Extract the (x, y) coordinate from the center of the cell holding the provided text.  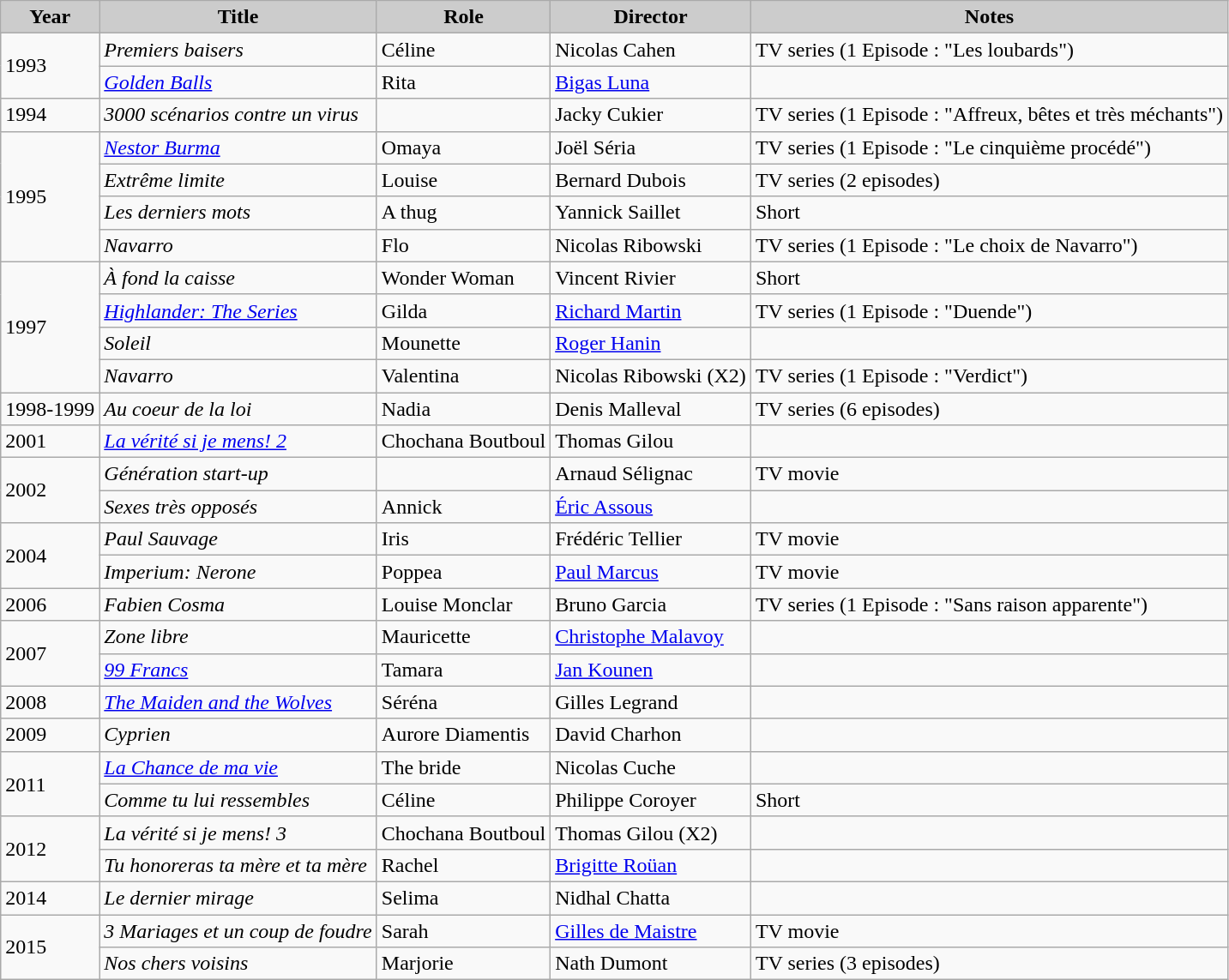
Valentina (463, 376)
Denis Malleval (651, 409)
Le dernier mirage (238, 898)
Nicolas Cuche (651, 767)
2012 (50, 849)
Omaya (463, 147)
La Chance de ma vie (238, 767)
Wonder Woman (463, 278)
TV series (2 episodes) (989, 180)
Vincent Rivier (651, 278)
Nicolas Ribowski (651, 245)
TV series (1 Episode : "Sans raison apparente") (989, 604)
Éric Assous (651, 507)
Brigitte Roüan (651, 865)
Nicolas Ribowski (X2) (651, 376)
Génération start-up (238, 474)
Les derniers mots (238, 213)
Imperium: Nerone (238, 572)
Bruno Garcia (651, 604)
Flo (463, 245)
Year (50, 17)
TV series (1 Episode : "Affreux, bêtes et très méchants") (989, 115)
Philippe Coroyer (651, 800)
La vérité si je mens! 2 (238, 442)
Arnaud Sélignac (651, 474)
TV series (1 Episode : "Le choix de Navarro") (989, 245)
2006 (50, 604)
Séréna (463, 702)
Gilles Legrand (651, 702)
Louise Monclar (463, 604)
Tu honoreras ta mère et ta mère (238, 865)
2007 (50, 653)
Title (238, 17)
Thomas Gilou (651, 442)
TV series (1 Episode : "Duende") (989, 310)
TV series (1 Episode : "Le cinquième procédé") (989, 147)
Au coeur de la loi (238, 409)
Bigas Luna (651, 82)
Iris (463, 539)
Nath Dumont (651, 964)
Aurore Diamentis (463, 735)
Joël Séria (651, 147)
Sarah (463, 930)
TV series (1 Episode : "Les loubards") (989, 50)
La vérité si je mens! 3 (238, 833)
Rita (463, 82)
Louise (463, 180)
Bernard Dubois (651, 180)
1995 (50, 196)
2011 (50, 784)
Selima (463, 898)
Jacky Cukier (651, 115)
2009 (50, 735)
1998-1999 (50, 409)
1994 (50, 115)
Gilles de Maistre (651, 930)
Director (651, 17)
The bride (463, 767)
Annick (463, 507)
TV series (1 Episode : "Verdict") (989, 376)
Thomas Gilou (X2) (651, 833)
Richard Martin (651, 310)
Sexes très opposés (238, 507)
Golden Balls (238, 82)
The Maiden and the Wolves (238, 702)
Frédéric Tellier (651, 539)
Notes (989, 17)
99 Francs (238, 670)
Cyprien (238, 735)
Nadia (463, 409)
2014 (50, 898)
A thug (463, 213)
Comme tu lui ressembles (238, 800)
Rachel (463, 865)
Highlander: The Series (238, 310)
Christophe Malavoy (651, 637)
2001 (50, 442)
À fond la caisse (238, 278)
3 Mariages et un coup de foudre (238, 930)
2015 (50, 947)
Jan Kounen (651, 670)
TV series (6 episodes) (989, 409)
Nicolas Cahen (651, 50)
Mounette (463, 343)
3000 scénarios contre un virus (238, 115)
Mauricette (463, 637)
Role (463, 17)
Nidhal Chatta (651, 898)
Zone libre (238, 637)
Nos chers voisins (238, 964)
Soleil (238, 343)
Fabien Cosma (238, 604)
TV series (3 episodes) (989, 964)
Paul Sauvage (238, 539)
Poppea (463, 572)
Yannick Saillet (651, 213)
Tamara (463, 670)
2008 (50, 702)
1997 (50, 327)
Gilda (463, 310)
Extrême limite (238, 180)
Paul Marcus (651, 572)
Roger Hanin (651, 343)
Marjorie (463, 964)
Nestor Burma (238, 147)
David Charhon (651, 735)
2004 (50, 556)
1993 (50, 66)
Premiers baisers (238, 50)
2002 (50, 490)
